Find where the given text appears and provide that cell's center as (X, Y) coordinate. 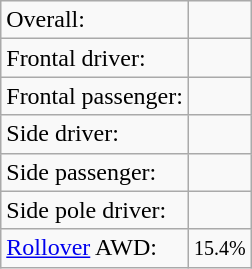
Side driver: (95, 134)
15.4% (220, 248)
Frontal driver: (95, 58)
Frontal passenger: (95, 96)
Overall: (95, 20)
Side passenger: (95, 172)
Rollover AWD: (95, 248)
Side pole driver: (95, 210)
